For the text-containing cell, return its midpoint in [x, y] coordinate format. 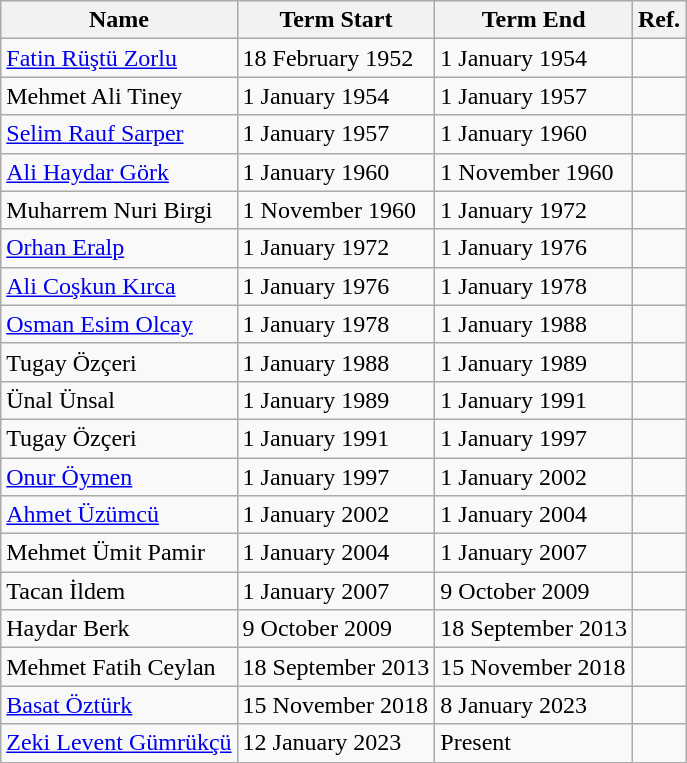
Term End [534, 20]
8 January 2023 [534, 705]
Present [534, 743]
12 January 2023 [336, 743]
Basat Öztürk [119, 705]
Onur Öymen [119, 477]
Mehmet Fatih Ceylan [119, 667]
Ünal Ünsal [119, 400]
Orhan Eralp [119, 248]
Mehmet Ümit Pamir [119, 553]
Tacan İldem [119, 591]
Osman Esim Olcay [119, 324]
Mehmet Ali Tiney [119, 96]
Ref. [658, 20]
Haydar Berk [119, 629]
Muharrem Nuri Birgi [119, 210]
Zeki Levent Gümrükçü [119, 743]
Term Start [336, 20]
Fatin Rüştü Zorlu [119, 58]
Selim Rauf Sarper [119, 134]
Ali Haydar Görk [119, 172]
Ali Coşkun Kırca [119, 286]
18 February 1952 [336, 58]
Name [119, 20]
Ahmet Üzümcü [119, 515]
